Search for the cell housing the specified text and yield its (x, y) center coordinate. 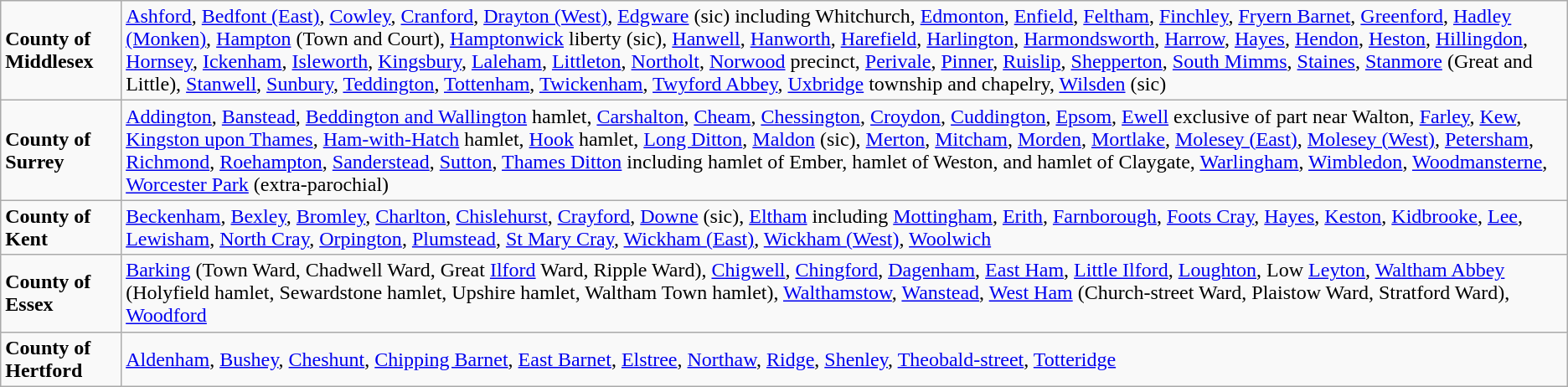
County of Surrey (61, 151)
County of Essex (61, 293)
Aldenham, Bushey, Cheshunt, Chipping Barnet, East Barnet, Elstree, Northaw, Ridge, Shenley, Theobald-street, Totteridge (844, 359)
County of Hertford (61, 359)
County of Kent (61, 228)
County of Middlesex (61, 50)
